Determine the [X, Y] coordinate at the center of the cell enclosing the given text.  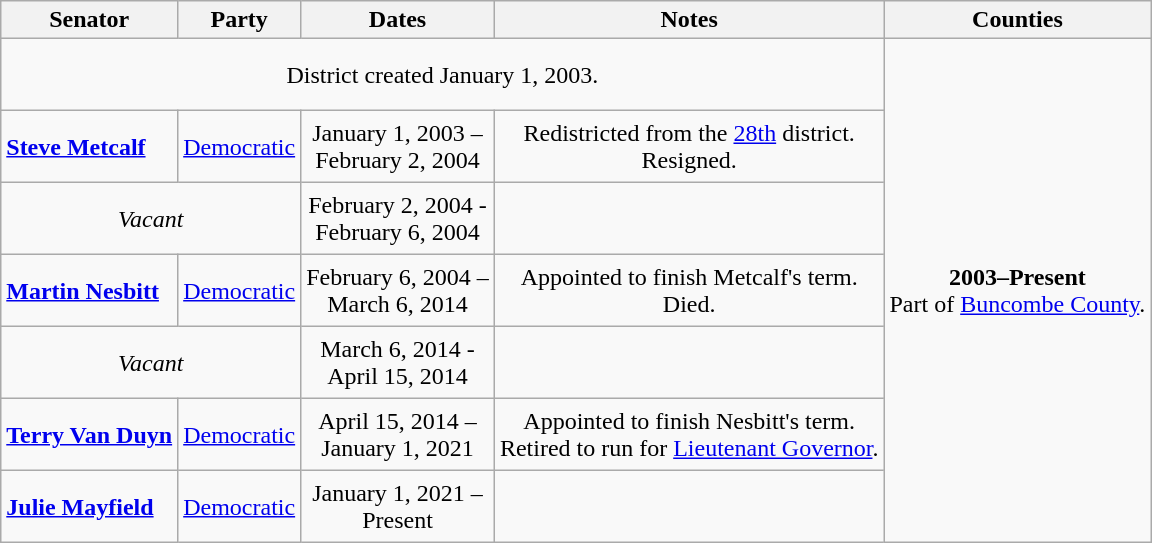
Martin Nesbitt [90, 291]
January 1, 2021 – Present [398, 507]
Terry Van Duyn [90, 435]
Appointed to finish Metcalf's term. Died. [689, 291]
February 6, 2004 – March 6, 2014 [398, 291]
Counties [1018, 20]
District created January 1, 2003. [442, 75]
2003–Present Part of Buncombe County. [1018, 291]
March 6, 2014 - April 15, 2014 [398, 363]
Senator [90, 20]
February 2, 2004 - February 6, 2004 [398, 219]
Appointed to finish Nesbitt's term. Retired to run for Lieutenant Governor. [689, 435]
Redistricted from the 28th district. Resigned. [689, 147]
Julie Mayfield [90, 507]
January 1, 2003 – February 2, 2004 [398, 147]
Dates [398, 20]
April 15, 2014 – January 1, 2021 [398, 435]
Notes [689, 20]
Steve Metcalf [90, 147]
Party [240, 20]
